Determine the [x, y] coordinate at the center of the cell enclosing the given text.  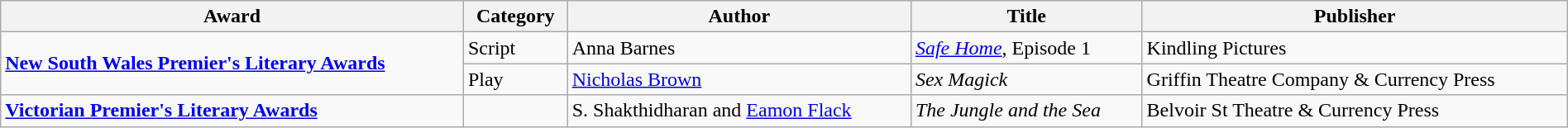
S. Shakthidharan and Eamon Flack [739, 111]
Publisher [1355, 17]
Title [1026, 17]
New South Wales Premier's Literary Awards [232, 64]
Safe Home, Episode 1 [1026, 48]
The Jungle and the Sea [1026, 111]
Category [515, 17]
Anna Barnes [739, 48]
Script [515, 48]
Belvoir St Theatre & Currency Press [1355, 111]
Griffin Theatre Company & Currency Press [1355, 79]
Award [232, 17]
Victorian Premier's Literary Awards [232, 111]
Author [739, 17]
Play [515, 79]
Kindling Pictures [1355, 48]
Nicholas Brown [739, 79]
Sex Magick [1026, 79]
